For the text-containing cell, return its midpoint in (x, y) coordinate format. 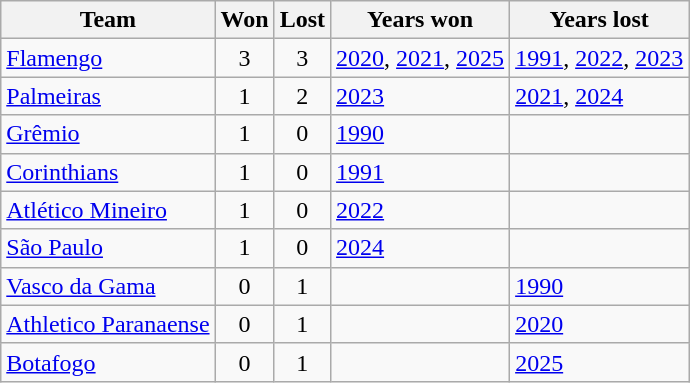
2 (302, 96)
São Paulo (108, 248)
Vasco da Gama (108, 286)
2020 (600, 324)
Atlético Mineiro (108, 210)
2022 (420, 210)
Won (244, 20)
Lost (302, 20)
Years lost (600, 20)
2021, 2024 (600, 96)
Corinthians (108, 172)
Grêmio (108, 134)
1991, 2022, 2023 (600, 58)
2023 (420, 96)
2025 (600, 362)
Palmeiras (108, 96)
Flamengo (108, 58)
2024 (420, 248)
Team (108, 20)
Athletico Paranaense (108, 324)
Years won (420, 20)
1991 (420, 172)
2020, 2021, 2025 (420, 58)
Botafogo (108, 362)
